Identify which cell holds the provided text, then report its (X, Y) central coordinate. 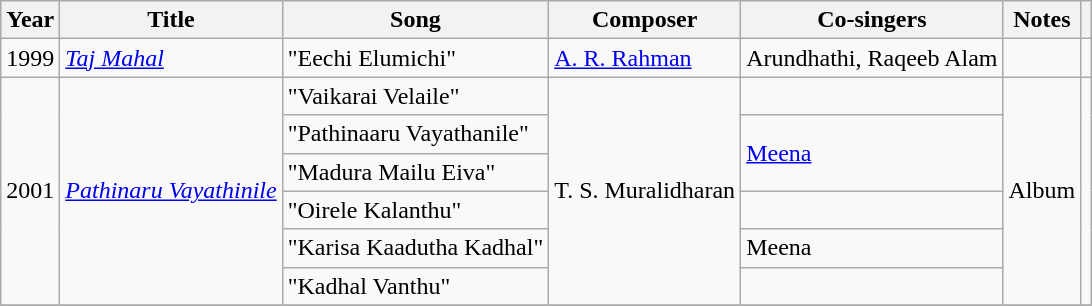
"Vaikarai Velaile" (416, 96)
Pathinaru Vayathinile (171, 191)
"Karisa Kaadutha Kadhal" (416, 248)
Year (30, 20)
Song (416, 20)
Arundhathi, Raqeeb Alam (872, 58)
"Pathinaaru Vayathanile" (416, 134)
Title (171, 20)
T. S. Muralidharan (645, 191)
Composer (645, 20)
"Madura Mailu Eiva" (416, 172)
A. R. Rahman (645, 58)
Notes (1042, 20)
"Oirele Kalanthu" (416, 210)
Taj Mahal (171, 58)
"Eechi Elumichi" (416, 58)
2001 (30, 191)
1999 (30, 58)
Album (1042, 191)
Co-singers (872, 20)
"Kadhal Vanthu" (416, 286)
